Determine the [X, Y] coordinate at the center of the cell enclosing the given text.  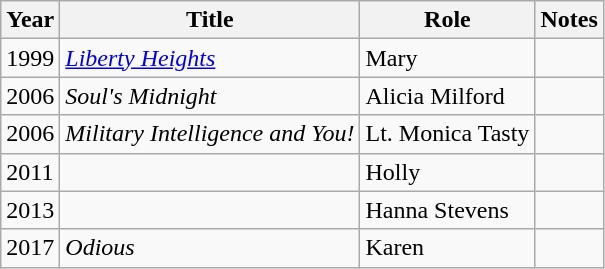
Military Intelligence and You! [210, 134]
Soul's Midnight [210, 96]
2011 [30, 172]
Karen [448, 248]
2013 [30, 210]
Mary [448, 58]
Hanna Stevens [448, 210]
2017 [30, 248]
Title [210, 20]
1999 [30, 58]
Liberty Heights [210, 58]
Holly [448, 172]
Lt. Monica Tasty [448, 134]
Notes [569, 20]
Role [448, 20]
Alicia Milford [448, 96]
Odious [210, 248]
Year [30, 20]
